Return [x, y] of the center of cell containing provided text 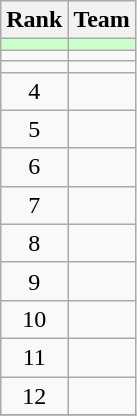
6 [34, 167]
9 [34, 281]
Rank [34, 20]
11 [34, 357]
Team [102, 20]
8 [34, 243]
10 [34, 319]
12 [34, 395]
4 [34, 91]
5 [34, 129]
7 [34, 205]
